Scan for the cell matching the given text and deliver its [x, y] coordinate at center. 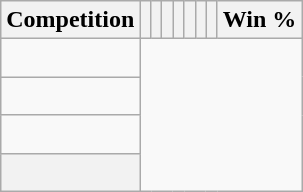
Win % [260, 20]
Competition [70, 20]
